Output the (X, Y) coordinate of the center of the cell containing the given text.  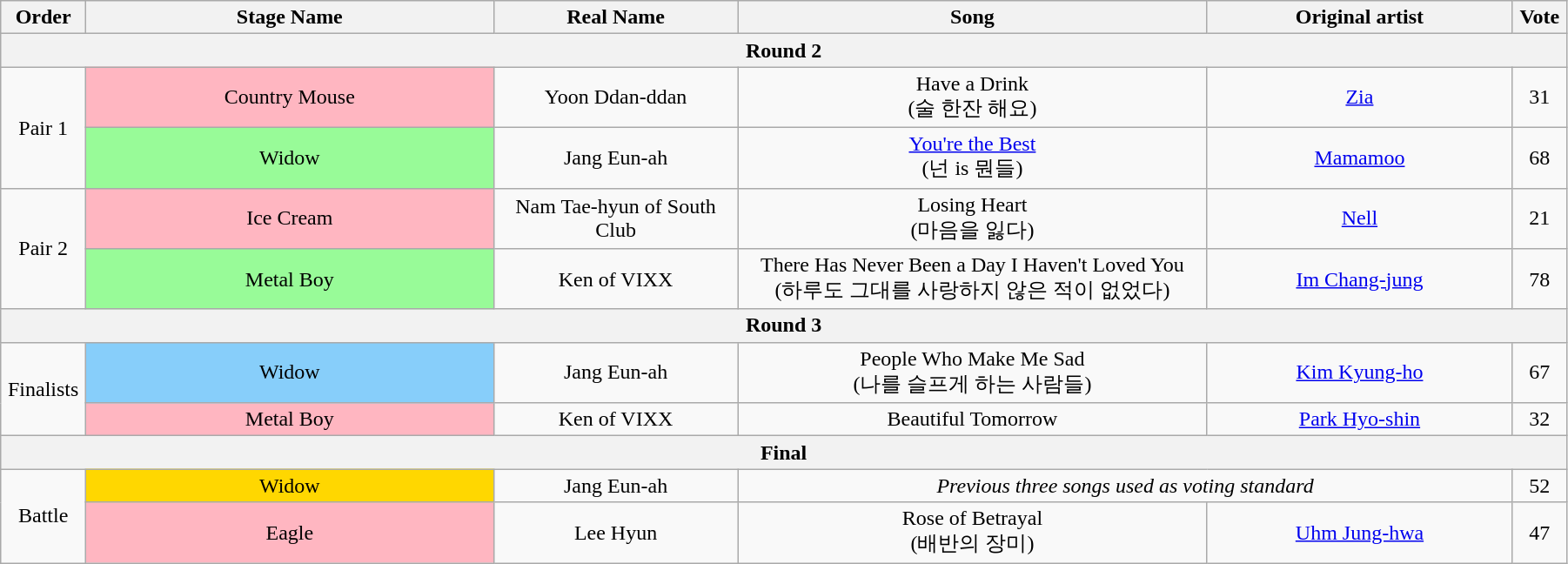
Lee Hyun (616, 533)
Vote (1539, 17)
There Has Never Been a Day I Haven't Loved You(하루도 그대를 사랑하지 않은 적이 없었다) (973, 279)
Nell (1359, 218)
People Who Make Me Sad(나를 슬프게 하는 사람들) (973, 373)
Real Name (616, 17)
Kim Kyung-ho (1359, 373)
Ice Cream (290, 218)
Eagle (290, 533)
Park Hyo-shin (1359, 420)
Battle (44, 516)
Original artist (1359, 17)
Have a Drink(술 한잔 해요) (973, 97)
68 (1539, 158)
Uhm Jung-hwa (1359, 533)
Pair 1 (44, 127)
Losing Heart(마음을 잃다) (973, 218)
Stage Name (290, 17)
Beautiful Tomorrow (973, 420)
47 (1539, 533)
Round 3 (784, 326)
78 (1539, 279)
Yoon Ddan-ddan (616, 97)
Country Mouse (290, 97)
31 (1539, 97)
Nam Tae-hyun of South Club (616, 218)
Final (784, 453)
Pair 2 (44, 249)
32 (1539, 420)
Song (973, 17)
Rose of Betrayal(배반의 장미) (973, 533)
Previous three songs used as voting standard (1125, 486)
52 (1539, 486)
Mamamoo (1359, 158)
You're the Best(넌 is 뭔들) (973, 158)
Im Chang-jung (1359, 279)
Zia (1359, 97)
Round 2 (784, 50)
Order (44, 17)
21 (1539, 218)
Finalists (44, 389)
67 (1539, 373)
